Determine the [X, Y] coordinate at the center of the cell enclosing the given text.  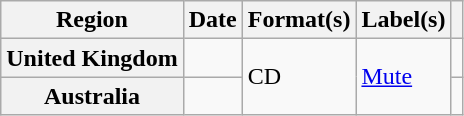
Format(s) [299, 20]
Date [212, 20]
Australia [92, 96]
Label(s) [404, 20]
United Kingdom [92, 58]
CD [299, 77]
Mute [404, 77]
Region [92, 20]
